For the text-containing cell, return its midpoint in [X, Y] coordinate format. 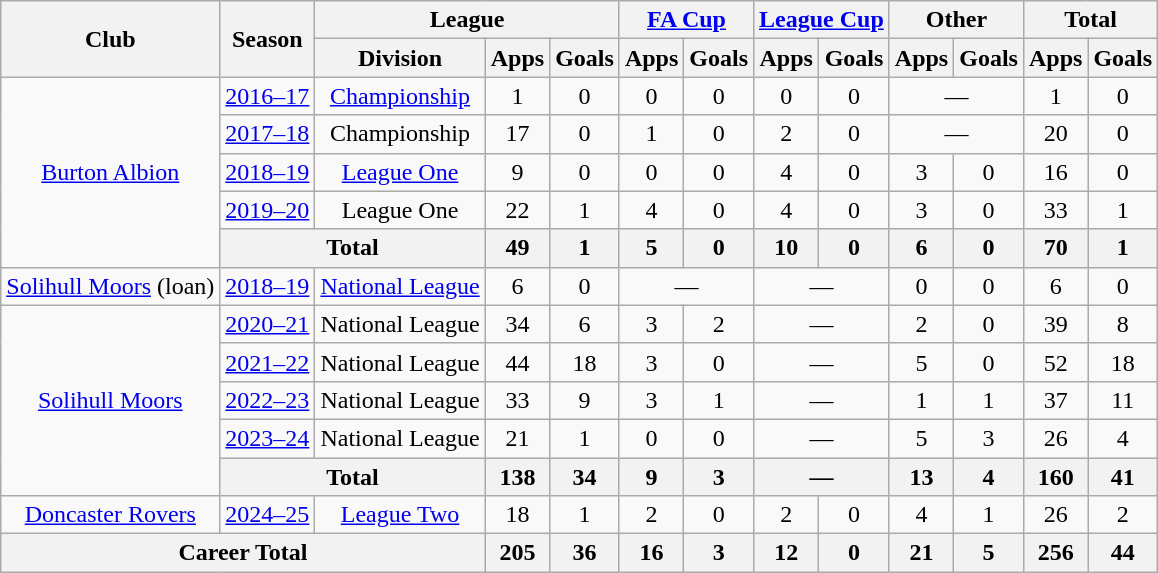
2017–18 [268, 134]
2019–20 [268, 210]
8 [1123, 324]
12 [786, 553]
138 [517, 477]
League Cup [822, 20]
2024–25 [268, 515]
20 [1055, 134]
Burton Albion [110, 172]
160 [1055, 477]
13 [921, 477]
Club [110, 39]
39 [1055, 324]
70 [1055, 248]
League [467, 20]
49 [517, 248]
Other [956, 20]
Career Total [243, 553]
36 [585, 553]
2020–21 [268, 324]
Doncaster Rovers [110, 515]
2021–22 [268, 362]
17 [517, 134]
37 [1055, 400]
2016–17 [268, 96]
League Two [400, 515]
Solihull Moors (loan) [110, 286]
FA Cup [686, 20]
Season [268, 39]
2023–24 [268, 438]
2022–23 [268, 400]
10 [786, 248]
52 [1055, 362]
256 [1055, 553]
11 [1123, 400]
22 [517, 210]
Solihull Moors [110, 400]
Division [400, 58]
205 [517, 553]
41 [1123, 477]
